Search for the cell housing the specified text and yield its [x, y] center coordinate. 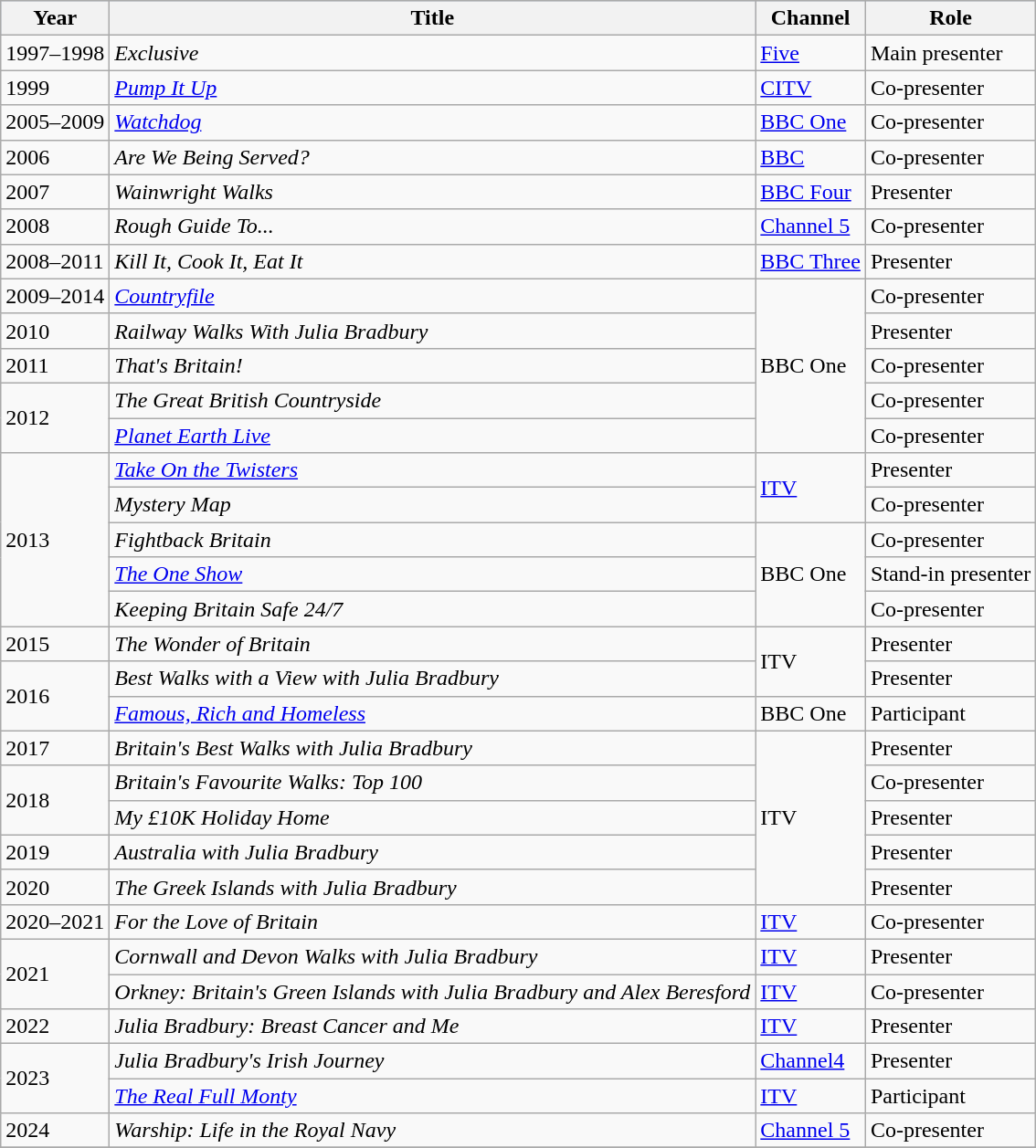
Watchdog [433, 122]
2008–2011 [55, 261]
2015 [55, 644]
Orkney: Britain's Green Islands with Julia Bradbury and Alex Beresford [433, 991]
Countryfile [433, 296]
The One Show [433, 574]
2010 [55, 331]
The Great British Countryside [433, 400]
2023 [55, 1079]
1999 [55, 88]
The Real Full Monty [433, 1096]
Stand-in presenter [950, 574]
2022 [55, 1027]
2008 [55, 226]
2006 [55, 157]
The Greek Islands with Julia Bradbury [433, 887]
1997–1998 [55, 53]
Main presenter [950, 53]
Keeping Britain Safe 24/7 [433, 609]
Julia Bradbury: Breast Cancer and Me [433, 1027]
2011 [55, 365]
Famous, Rich and Homeless [433, 713]
Mystery Map [433, 505]
2020 [55, 887]
BBC Three [811, 261]
Wainwright Walks [433, 192]
The Wonder of Britain [433, 644]
2019 [55, 852]
Are We Being Served? [433, 157]
Britain's Best Walks with Julia Bradbury [433, 748]
Pump It Up [433, 88]
Role [950, 18]
Exclusive [433, 53]
Channel4 [811, 1061]
Year [55, 18]
2021 [55, 974]
2024 [55, 1131]
My £10K Holiday Home [433, 817]
Railway Walks With Julia Bradbury [433, 331]
2016 [55, 696]
2017 [55, 748]
2018 [55, 800]
BBC [811, 157]
Five [811, 53]
Fightback Britain [433, 540]
BBC Four [811, 192]
2009–2014 [55, 296]
2005–2009 [55, 122]
Rough Guide To... [433, 226]
Planet Earth Live [433, 436]
CITV [811, 88]
2013 [55, 540]
Take On the Twisters [433, 470]
Title [433, 18]
That's Britain! [433, 365]
Best Walks with a View with Julia Bradbury [433, 679]
Australia with Julia Bradbury [433, 852]
2012 [55, 417]
2020–2021 [55, 922]
Warship: Life in the Royal Navy [433, 1131]
For the Love of Britain [433, 922]
Channel [811, 18]
Kill It, Cook It, Eat It [433, 261]
Julia Bradbury's Irish Journey [433, 1061]
2007 [55, 192]
Britain's Favourite Walks: Top 100 [433, 783]
Cornwall and Devon Walks with Julia Bradbury [433, 956]
